Output the (X, Y) coordinate of the center of the cell containing the given text.  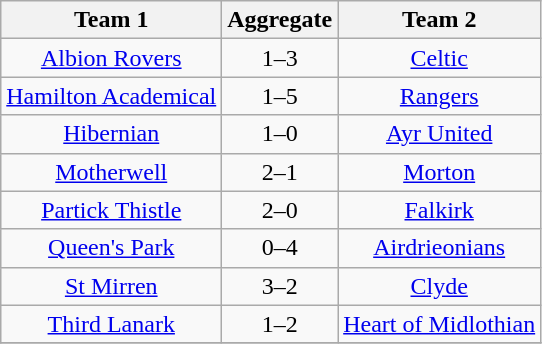
Hibernian (112, 134)
Clyde (440, 286)
Morton (440, 172)
Queen's Park (112, 248)
3–2 (280, 286)
1–0 (280, 134)
Falkirk (440, 210)
Rangers (440, 96)
Aggregate (280, 20)
Motherwell (112, 172)
1–2 (280, 324)
Team 1 (112, 20)
Team 2 (440, 20)
St Mirren (112, 286)
Ayr United (440, 134)
1–3 (280, 58)
0–4 (280, 248)
Third Lanark (112, 324)
Hamilton Academical (112, 96)
Celtic (440, 58)
Albion Rovers (112, 58)
2–0 (280, 210)
Airdrieonians (440, 248)
Partick Thistle (112, 210)
2–1 (280, 172)
1–5 (280, 96)
Heart of Midlothian (440, 324)
